Detect which cell encompasses the target text, then output its (X, Y) center coordinate. 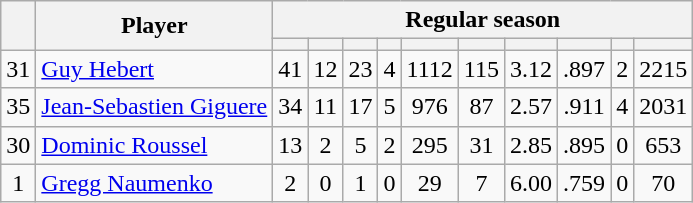
.759 (584, 183)
.897 (584, 69)
2031 (664, 107)
653 (664, 145)
87 (481, 107)
Dominic Roussel (154, 145)
3.12 (530, 69)
Jean-Sebastien Giguere (154, 107)
2215 (664, 69)
1112 (430, 69)
115 (481, 69)
Gregg Naumenko (154, 183)
.911 (584, 107)
41 (290, 69)
7 (481, 183)
70 (664, 183)
.895 (584, 145)
13 (290, 145)
34 (290, 107)
6.00 (530, 183)
2.57 (530, 107)
976 (430, 107)
23 (360, 69)
Regular season (483, 20)
295 (430, 145)
2.85 (530, 145)
35 (18, 107)
12 (326, 69)
Player (154, 26)
11 (326, 107)
Guy Hebert (154, 69)
29 (430, 183)
17 (360, 107)
30 (18, 145)
